Search for the cell housing the specified text and yield its (x, y) center coordinate. 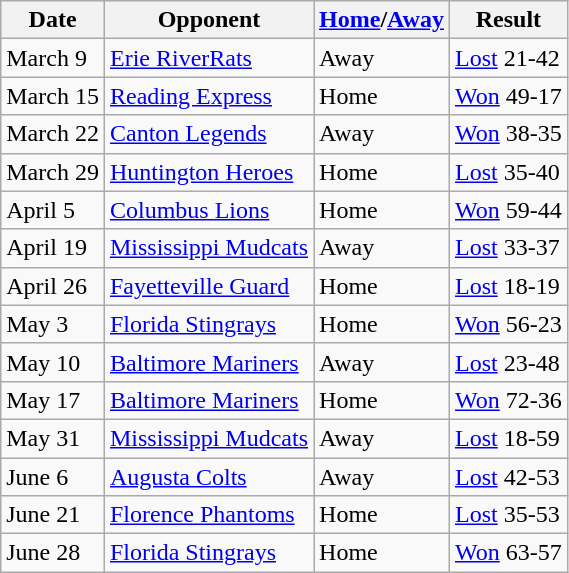
Lost 18-19 (508, 286)
Erie RiverRats (208, 58)
Lost 21-42 (508, 58)
March 29 (53, 172)
Augusta Colts (208, 477)
May 17 (53, 400)
Home/Away (382, 20)
Won 56-23 (508, 324)
May 10 (53, 362)
Won 72-36 (508, 400)
June 6 (53, 477)
April 5 (53, 210)
June 28 (53, 553)
Lost 23-48 (508, 362)
April 19 (53, 248)
Lost 33-37 (508, 248)
June 21 (53, 515)
Columbus Lions (208, 210)
Lost 18-59 (508, 438)
Lost 35-40 (508, 172)
Won 38-35 (508, 134)
March 15 (53, 96)
March 22 (53, 134)
March 9 (53, 58)
April 26 (53, 286)
May 31 (53, 438)
Reading Express (208, 96)
Won 63-57 (508, 553)
Lost 42-53 (508, 477)
Florence Phantoms (208, 515)
Fayetteville Guard (208, 286)
Opponent (208, 20)
Date (53, 20)
Canton Legends (208, 134)
Result (508, 20)
May 3 (53, 324)
Won 59-44 (508, 210)
Won 49-17 (508, 96)
Lost 35-53 (508, 515)
Huntington Heroes (208, 172)
